Capture the cell that displays the provided text and extract its (x, y) central coordinate. 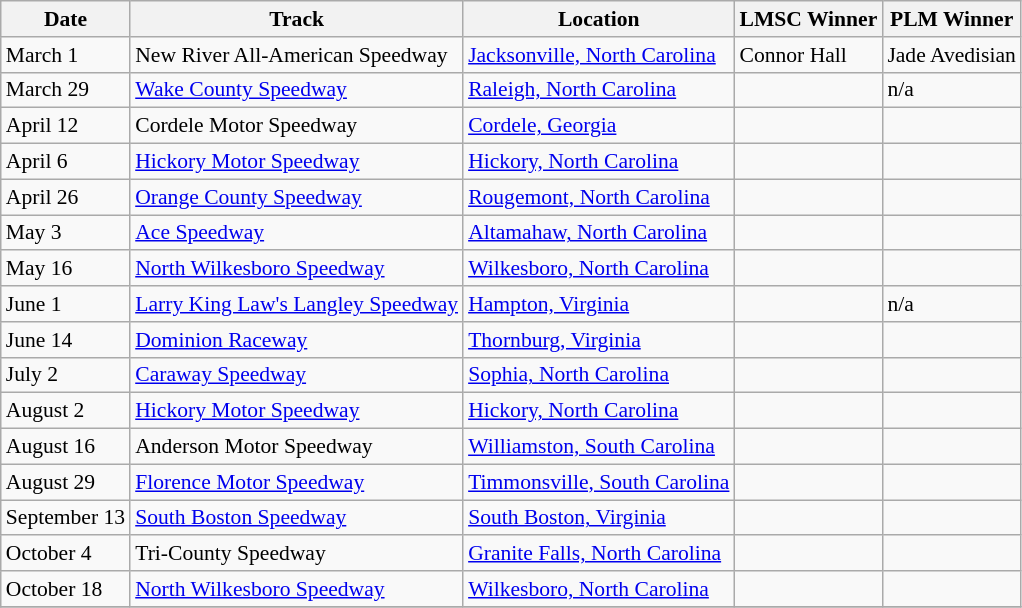
Larry King Law's Langley Speedway (296, 304)
South Boston Speedway (296, 518)
July 2 (66, 375)
June 14 (66, 340)
April 12 (66, 126)
New River All-American Speedway (296, 55)
Connor Hall (808, 55)
Granite Falls, North Carolina (598, 554)
Cordele Motor Speedway (296, 126)
Rougemont, North Carolina (598, 197)
March 29 (66, 90)
September 13 (66, 518)
Caraway Speedway (296, 375)
Williamston, South Carolina (598, 447)
Anderson Motor Speedway (296, 447)
Cordele, Georgia (598, 126)
Raleigh, North Carolina (598, 90)
April 26 (66, 197)
PLM Winner (952, 19)
Date (66, 19)
Wake County Speedway (296, 90)
October 18 (66, 589)
Sophia, North Carolina (598, 375)
Ace Speedway (296, 233)
Timmonsville, South Carolina (598, 482)
Track (296, 19)
August 16 (66, 447)
Location (598, 19)
March 1 (66, 55)
June 1 (66, 304)
August 29 (66, 482)
May 3 (66, 233)
April 6 (66, 162)
October 4 (66, 554)
Tri-County Speedway (296, 554)
Jacksonville, North Carolina (598, 55)
Hampton, Virginia (598, 304)
Florence Motor Speedway (296, 482)
LMSC Winner (808, 19)
May 16 (66, 269)
August 2 (66, 411)
Altamahaw, North Carolina (598, 233)
Orange County Speedway (296, 197)
Dominion Raceway (296, 340)
South Boston, Virginia (598, 518)
Thornburg, Virginia (598, 340)
Jade Avedisian (952, 55)
